Scan for the cell matching the given text and deliver its [X, Y] coordinate at center. 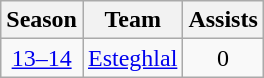
Esteghlal [132, 58]
0 [223, 58]
Team [132, 20]
13–14 [42, 58]
Season [42, 20]
Assists [223, 20]
